Capture the cell that displays the provided text and extract its (x, y) central coordinate. 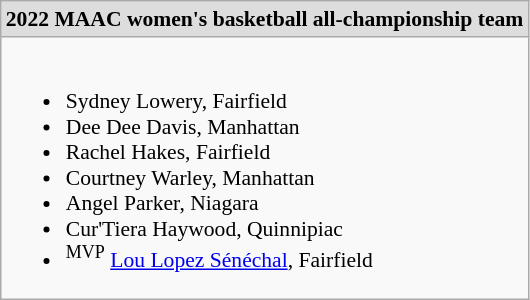
2022 MAAC women's basketball all-championship team (265, 19)
